Provide the (x, y) coordinate of the cell's center where the given text is located.  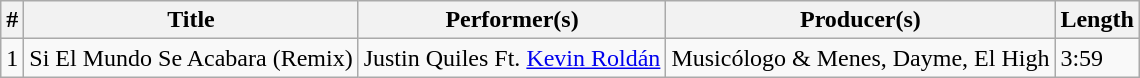
Justin Quiles Ft. Kevin Roldán (512, 58)
# (12, 20)
Title (191, 20)
Producer(s) (860, 20)
Length (1097, 20)
3:59 (1097, 58)
1 (12, 58)
Si El Mundo Se Acabara (Remix) (191, 58)
Performer(s) (512, 20)
Musicólogo & Menes, Dayme, El High (860, 58)
